Detect which cell encompasses the target text, then output its (x, y) center coordinate. 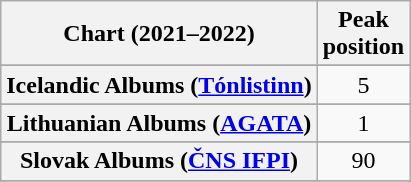
Peakposition (363, 34)
1 (363, 123)
90 (363, 161)
Lithuanian Albums (AGATA) (159, 123)
Icelandic Albums (Tónlistinn) (159, 85)
Slovak Albums (ČNS IFPI) (159, 161)
Chart (2021–2022) (159, 34)
5 (363, 85)
